Determine the [X, Y] coordinate at the center of the cell enclosing the given text.  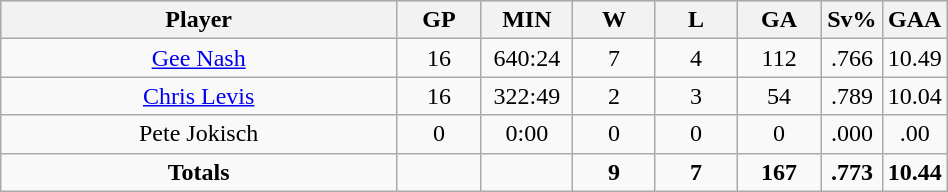
3 [696, 96]
Gee Nash [199, 58]
Chris Levis [199, 96]
640:24 [526, 58]
Player [199, 20]
112 [778, 58]
10.04 [914, 96]
4 [696, 58]
10.49 [914, 58]
.773 [852, 172]
167 [778, 172]
.00 [914, 134]
GP [440, 20]
.000 [852, 134]
9 [614, 172]
W [614, 20]
Pete Jokisch [199, 134]
GAA [914, 20]
MIN [526, 20]
0:00 [526, 134]
54 [778, 96]
.766 [852, 58]
Sv% [852, 20]
.789 [852, 96]
322:49 [526, 96]
L [696, 20]
2 [614, 96]
10.44 [914, 172]
GA [778, 20]
Totals [199, 172]
